Provide the [X, Y] coordinate of the cell's center where the given text is located.  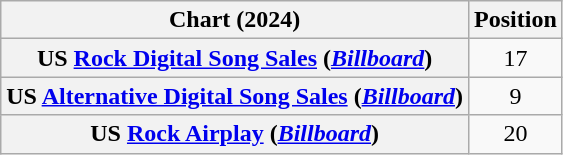
US Rock Digital Song Sales (Billboard) [235, 58]
US Alternative Digital Song Sales (Billboard) [235, 96]
Position [516, 20]
17 [516, 58]
Chart (2024) [235, 20]
9 [516, 96]
20 [516, 134]
US Rock Airplay (Billboard) [235, 134]
